Determine the (x, y) coordinate at the center of the cell enclosing the given text.  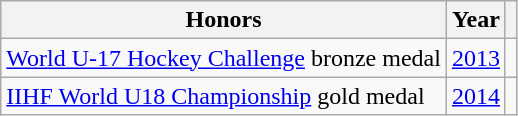
2013 (476, 58)
2014 (476, 96)
IIHF World U18 Championship gold medal (224, 96)
World U-17 Hockey Challenge bronze medal (224, 58)
Year (476, 20)
Honors (224, 20)
